Output the [X, Y] coordinate of the center of the cell containing the given text.  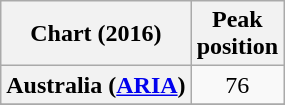
Australia (ARIA) [96, 85]
Chart (2016) [96, 34]
76 [237, 85]
Peak position [237, 34]
